Identify which cell holds the provided text, then report its (x, y) central coordinate. 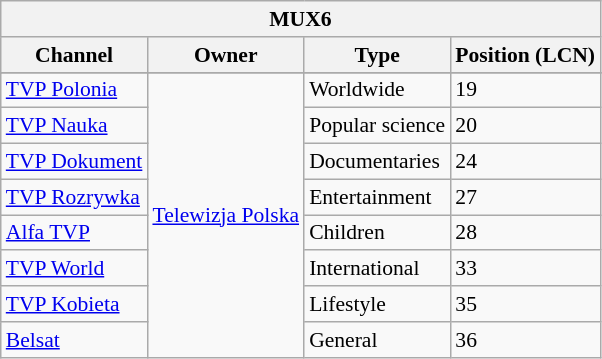
TVP Nauka (74, 126)
Belsat (74, 340)
33 (525, 269)
Documentaries (377, 162)
TVP Polonia (74, 90)
Alfa TVP (74, 233)
35 (525, 304)
International (377, 269)
Telewizja Polska (226, 214)
20 (525, 126)
TVP World (74, 269)
27 (525, 197)
TVP Kobieta (74, 304)
Lifestyle (377, 304)
Position (LCN) (525, 55)
24 (525, 162)
General (377, 340)
Entertainment (377, 197)
Worldwide (377, 90)
19 (525, 90)
Type (377, 55)
36 (525, 340)
TVP Rozrywka (74, 197)
MUX6 (300, 19)
Owner (226, 55)
Channel (74, 55)
28 (525, 233)
Popular science (377, 126)
TVP Dokument (74, 162)
Children (377, 233)
